For the text-containing cell, return its midpoint in (X, Y) coordinate format. 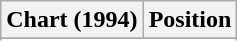
Position (190, 20)
Chart (1994) (72, 20)
